Scan for the cell matching the given text and deliver its [X, Y] coordinate at center. 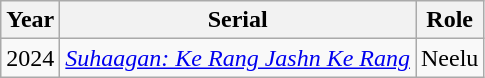
Neelu [450, 58]
Serial [238, 20]
Suhaagan: Ke Rang Jashn Ke Rang [238, 58]
Year [30, 20]
Role [450, 20]
2024 [30, 58]
